Output the [X, Y] coordinate of the center of the cell containing the given text.  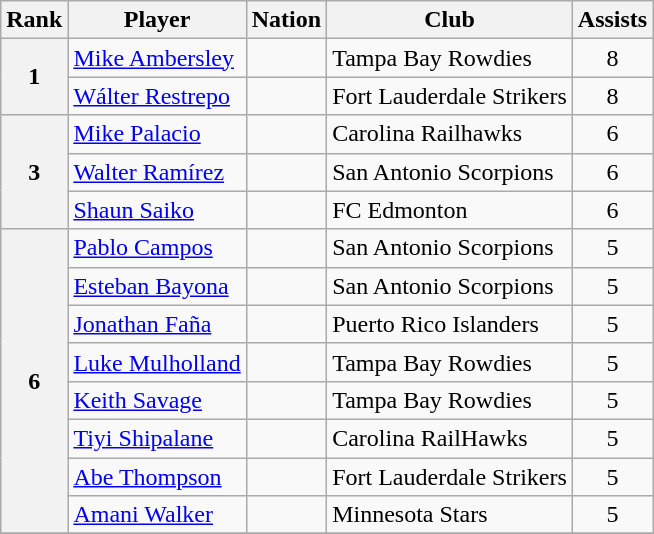
3 [34, 172]
Wálter Restrepo [157, 96]
Pablo Campos [157, 248]
Rank [34, 20]
Shaun Saiko [157, 210]
Club [450, 20]
Carolina RailHawks [450, 438]
Keith Savage [157, 400]
Minnesota Stars [450, 515]
Mike Ambersley [157, 58]
Jonathan Faña [157, 324]
Luke Mulholland [157, 362]
Nation [286, 20]
Player [157, 20]
Carolina Railhawks [450, 134]
Walter Ramírez [157, 172]
Mike Palacio [157, 134]
Esteban Bayona [157, 286]
Amani Walker [157, 515]
Tiyi Shipalane [157, 438]
1 [34, 77]
Abe Thompson [157, 477]
Assists [612, 20]
FC Edmonton [450, 210]
Puerto Rico Islanders [450, 324]
